Search for the cell housing the specified text and yield its [X, Y] center coordinate. 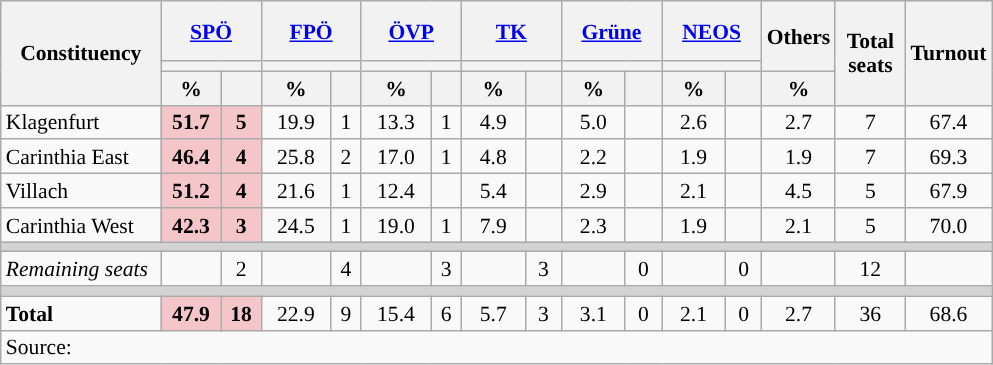
22.9 [296, 313]
68.6 [948, 313]
Others [799, 36]
70.0 [948, 225]
SPÖ [211, 31]
Total [81, 313]
4.5 [799, 191]
19.9 [296, 122]
67.4 [948, 122]
Grüne [611, 31]
6 [446, 313]
5.0 [593, 122]
67.9 [948, 191]
2.6 [694, 122]
36 [870, 313]
47.9 [191, 313]
12.4 [396, 191]
42.3 [191, 225]
TK [511, 31]
21.6 [296, 191]
Turnout [948, 53]
Villach [81, 191]
NEOS [712, 31]
18 [241, 313]
51.7 [191, 122]
5.7 [493, 313]
51.2 [191, 191]
19.0 [396, 225]
13.3 [396, 122]
2.9 [593, 191]
4.8 [493, 157]
Totalseats [870, 53]
46.4 [191, 157]
Remaining seats [81, 269]
2.3 [593, 225]
17.0 [396, 157]
7.9 [493, 225]
15.4 [396, 313]
Klagenfurt [81, 122]
3.1 [593, 313]
4.9 [493, 122]
Carinthia East [81, 157]
2.2 [593, 157]
5.4 [493, 191]
24.5 [296, 225]
Source: [496, 347]
12 [870, 269]
25.8 [296, 157]
FPÖ [311, 31]
9 [346, 313]
69.3 [948, 157]
ÖVP [411, 31]
Constituency [81, 53]
Carinthia West [81, 225]
